From the cell containing the given text, extract its center point as [x, y] coordinate. 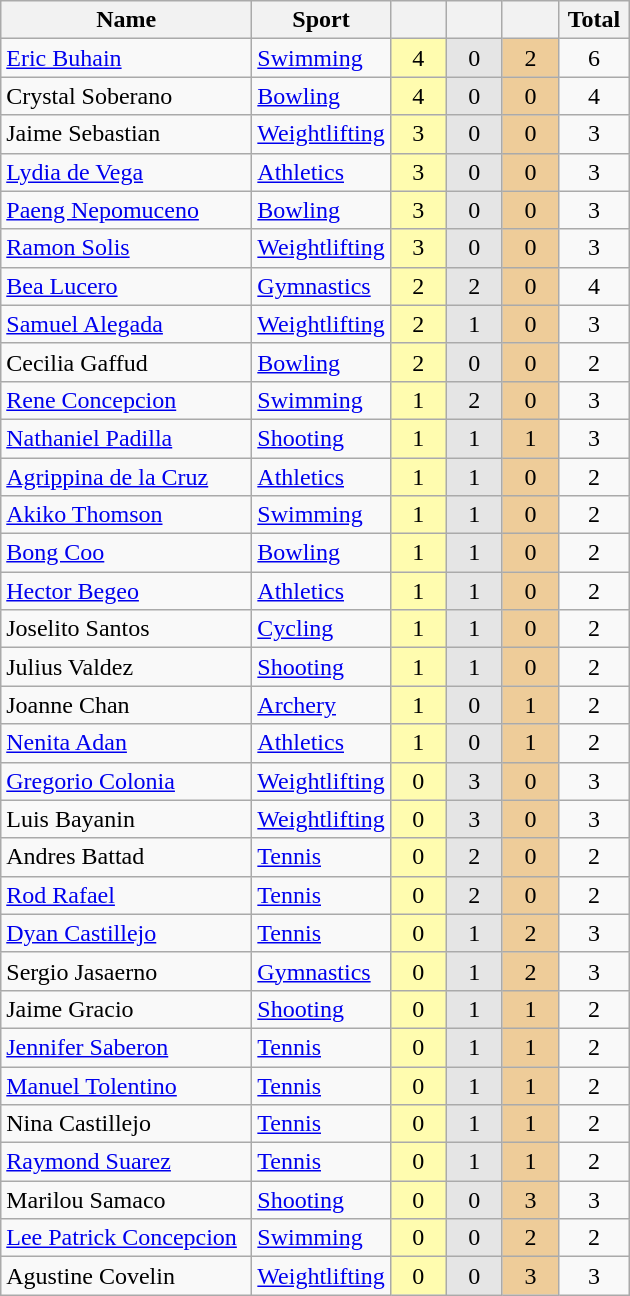
Dyan Castillejo [126, 933]
Bong Coo [126, 553]
Cecilia Gaffud [126, 362]
Jennifer Saberon [126, 1047]
Samuel Alegada [126, 324]
Paeng Nepomuceno [126, 210]
Jaime Gracio [126, 1009]
Raymond Suarez [126, 1162]
6 [594, 58]
Marilou Samaco [126, 1200]
Eric Buhain [126, 58]
Sport [321, 20]
Name [126, 20]
Rene Concepcion [126, 400]
Nathaniel Padilla [126, 438]
Crystal Soberano [126, 96]
Sergio Jasaerno [126, 971]
Nenita Adan [126, 743]
Manuel Tolentino [126, 1085]
Gregorio Colonia [126, 781]
Archery [321, 705]
Julius Valdez [126, 667]
Jaime Sebastian [126, 134]
Agustine Covelin [126, 1276]
Nina Castillejo [126, 1124]
Joselito Santos [126, 629]
Lydia de Vega [126, 172]
Luis Bayanin [126, 819]
Hector Begeo [126, 591]
Total [594, 20]
Bea Lucero [126, 286]
Joanne Chan [126, 705]
Akiko Thomson [126, 515]
Lee Patrick Concepcion [126, 1238]
Andres Battad [126, 857]
Rod Rafael [126, 895]
Cycling [321, 629]
Ramon Solis [126, 248]
Agrippina de la Cruz [126, 477]
